Output the (X, Y) coordinate of the center of the cell containing the given text.  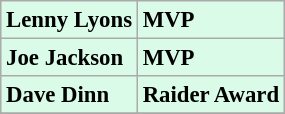
Raider Award (210, 95)
Joe Jackson (70, 58)
Dave Dinn (70, 95)
Lenny Lyons (70, 20)
